Find where the given text appears and provide that cell's center as [X, Y] coordinate. 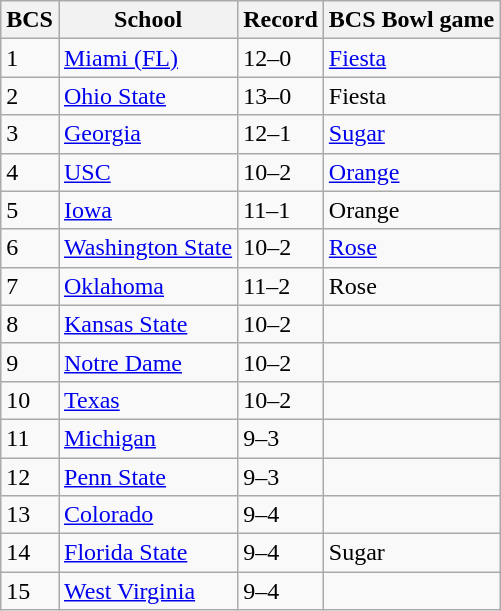
12 [30, 477]
7 [30, 286]
15 [30, 591]
Record [281, 20]
Texas [148, 400]
Notre Dame [148, 362]
Iowa [148, 210]
13–0 [281, 96]
12–1 [281, 134]
9 [30, 362]
12–0 [281, 58]
Oklahoma [148, 286]
USC [148, 172]
Penn State [148, 477]
Colorado [148, 515]
Georgia [148, 134]
3 [30, 134]
Miami (FL) [148, 58]
2 [30, 96]
Ohio State [148, 96]
BCS [30, 20]
BCS Bowl game [411, 20]
West Virginia [148, 591]
Washington State [148, 248]
4 [30, 172]
8 [30, 324]
11 [30, 438]
11–2 [281, 286]
5 [30, 210]
Michigan [148, 438]
10 [30, 400]
Kansas State [148, 324]
6 [30, 248]
11–1 [281, 210]
Florida State [148, 553]
1 [30, 58]
14 [30, 553]
13 [30, 515]
School [148, 20]
